Return [X, Y] of the center of cell containing provided text 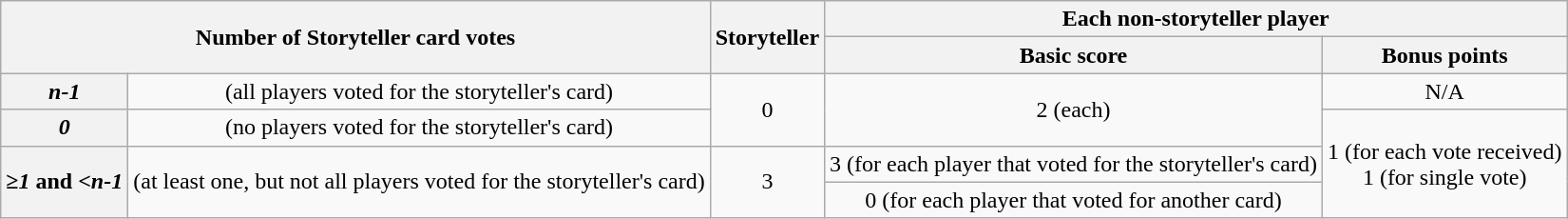
Bonus points [1444, 55]
(at least one, but not all players voted for the storyteller's card) [420, 182]
n-1 [65, 91]
(no players voted for the storyteller's card) [420, 128]
Number of Storyteller card votes [355, 37]
Basic score [1074, 55]
N/A [1444, 91]
Storyteller [767, 37]
≥1 and <n-1 [65, 182]
0 (for each player that voted for another card) [1074, 200]
2 (each) [1074, 109]
1 (for each vote received)1 (for single vote) [1444, 164]
Each non-storyteller player [1195, 19]
3 (for each player that voted for the storyteller's card) [1074, 164]
3 [767, 182]
(all players voted for the storyteller's card) [420, 91]
